Capture the cell that displays the provided text and extract its (x, y) central coordinate. 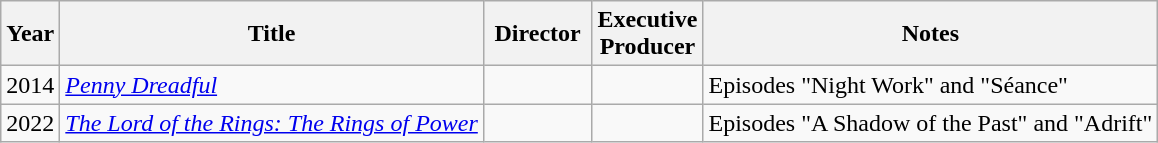
Episodes "Night Work" and "Séance" (930, 85)
Year (30, 34)
Notes (930, 34)
Episodes "A Shadow of the Past" and "Adrift" (930, 123)
2022 (30, 123)
2014 (30, 85)
Title (272, 34)
ExecutiveProducer (648, 34)
Penny Dreadful (272, 85)
The Lord of the Rings: The Rings of Power (272, 123)
Director (538, 34)
